Return the [x, y] coordinate for the center point of the cell that contains the specified text.  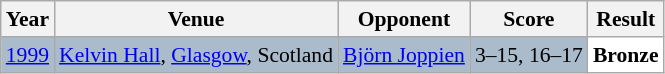
Venue [196, 19]
Score [529, 19]
Björn Joppien [404, 55]
Year [28, 19]
Result [626, 19]
3–15, 16–17 [529, 55]
Opponent [404, 19]
Kelvin Hall, Glasgow, Scotland [196, 55]
1999 [28, 55]
Bronze [626, 55]
